Find where the given text appears and provide that cell's center as (x, y) coordinate. 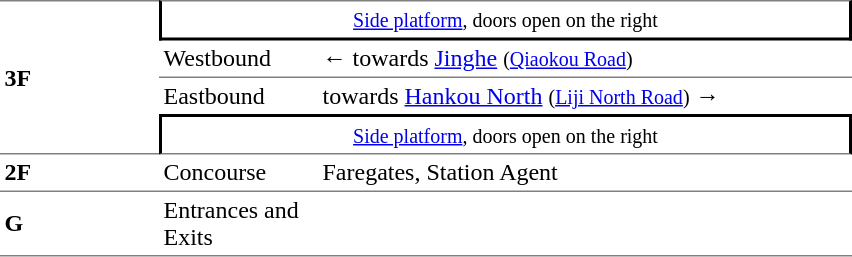
2F (80, 173)
3F (80, 77)
Eastbound (238, 95)
Westbound (238, 58)
Concourse (238, 173)
← towards Jinghe (Qiaokou Road) (585, 58)
towards Hankou North (Liji North Road) → (585, 95)
G (80, 224)
Faregates, Station Agent (585, 173)
Entrances and Exits (238, 224)
